From the cell containing the given text, extract its center point as [X, Y] coordinate. 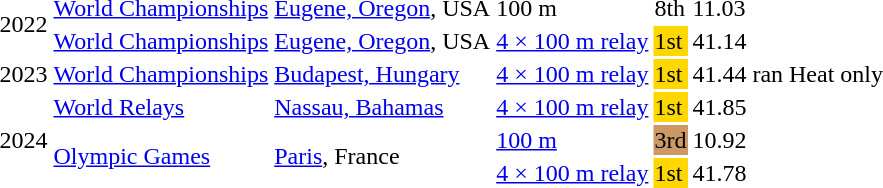
100 m [572, 140]
41.78 [720, 173]
Eugene, Oregon, USA [382, 41]
41.14 [720, 41]
Olympic Games [161, 156]
World Relays [161, 107]
3rd [670, 140]
10.92 [720, 140]
Budapest, Hungary [382, 74]
Paris, France [382, 156]
41.44 [720, 74]
41.85 [720, 107]
Nassau, Bahamas [382, 107]
